Capture the cell that displays the provided text and extract its (X, Y) central coordinate. 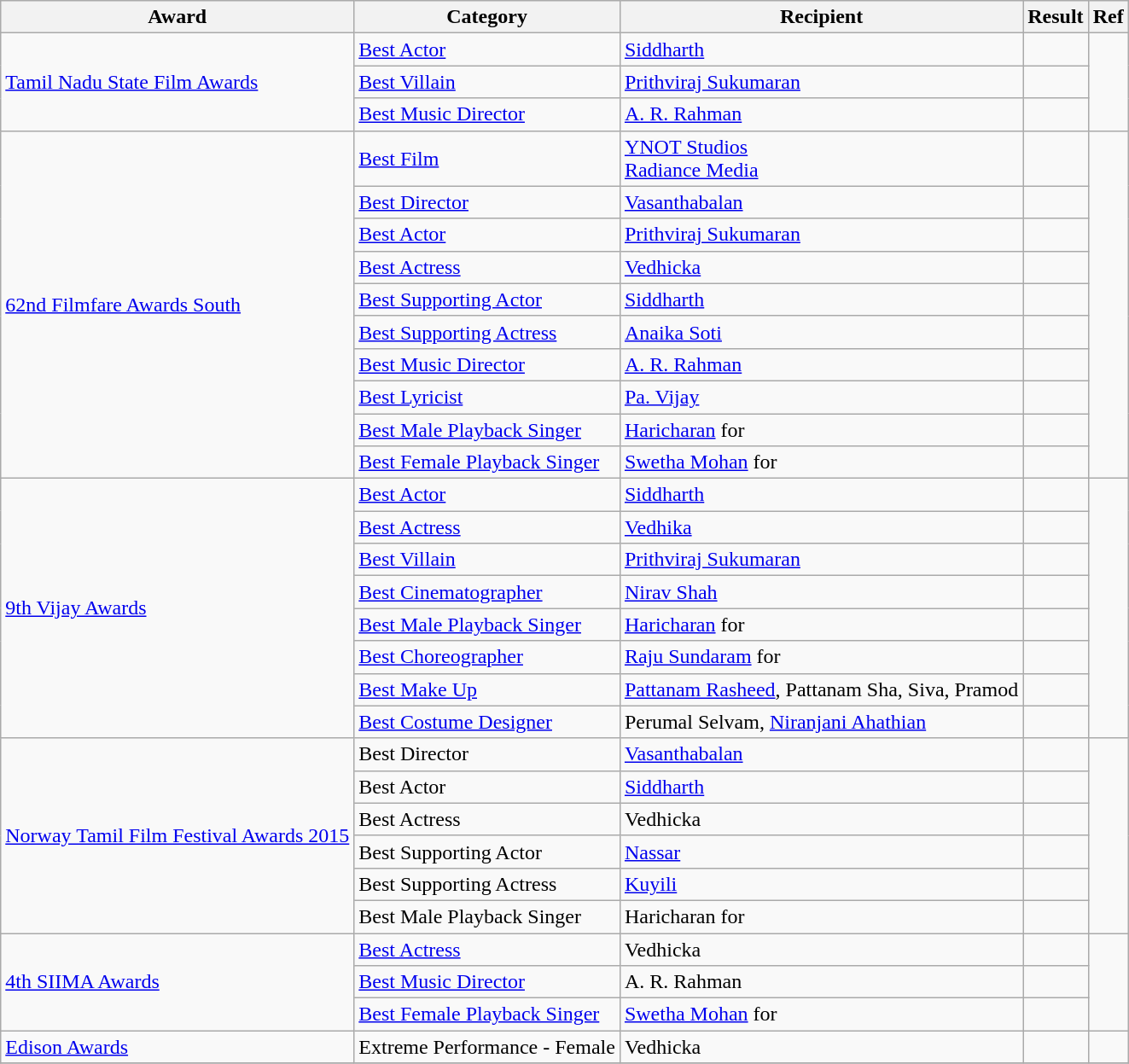
Result (1056, 17)
Best Choreographer (487, 657)
Anaika Soti (821, 332)
Pattanam Rasheed, Pattanam Sha, Siva, Pramod (821, 689)
Best Costume Designer (487, 722)
62nd Filmfare Awards South (177, 305)
Vedhika (821, 527)
Edison Awards (177, 1047)
Pa. Vijay (821, 397)
9th Vijay Awards (177, 608)
Nassar (821, 852)
Nirav Shah (821, 592)
Extreme Performance - Female (487, 1047)
Best Make Up (487, 689)
Perumal Selvam, Niranjani Ahathian (821, 722)
Raju Sundaram for (821, 657)
Award (177, 17)
Norway Tamil Film Festival Awards 2015 (177, 835)
Recipient (821, 17)
Best Cinematographer (487, 592)
Best Lyricist (487, 397)
4th SIIMA Awards (177, 982)
Tamil Nadu State Film Awards (177, 82)
Category (487, 17)
Kuyili (821, 884)
YNOT StudiosRadiance Media (821, 159)
Ref (1108, 17)
Best Film (487, 159)
